Output the (X, Y) coordinate of the center of the cell containing the given text.  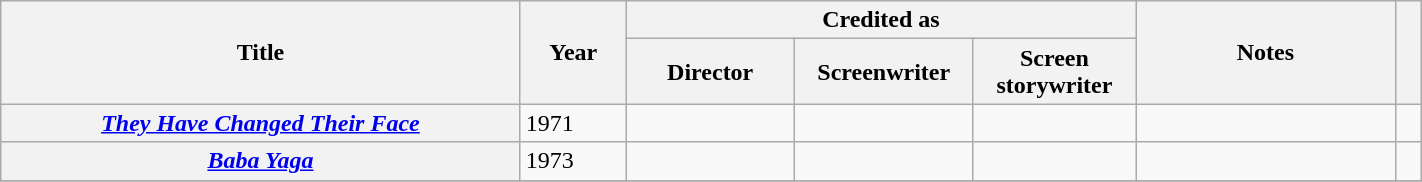
Baba Yaga (260, 161)
Screenwriter (884, 72)
Screen storywriter (1054, 72)
Notes (1266, 52)
Credited as (880, 20)
Director (710, 72)
Year (573, 52)
1973 (573, 161)
1971 (573, 123)
They Have Changed Their Face (260, 123)
Title (260, 52)
